Identify which cell holds the provided text, then report its [X, Y] central coordinate. 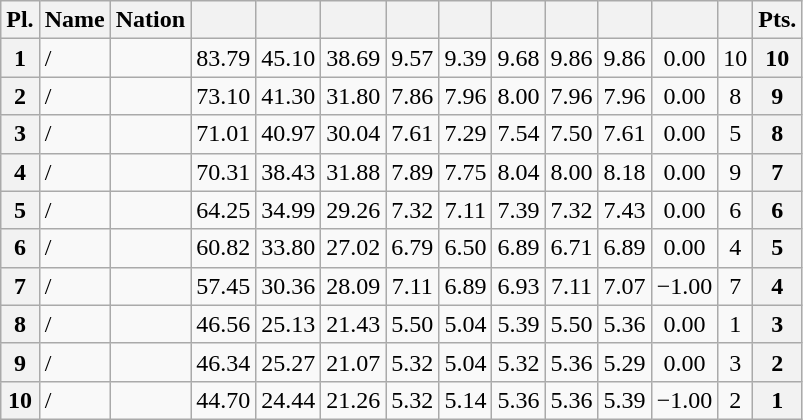
27.02 [354, 248]
Nation [150, 20]
38.43 [288, 172]
Pts. [778, 20]
6.50 [466, 248]
7.39 [518, 210]
25.27 [288, 362]
46.34 [224, 362]
31.88 [354, 172]
6.93 [518, 286]
41.30 [288, 96]
30.04 [354, 134]
Name [74, 20]
7.86 [412, 96]
31.80 [354, 96]
57.45 [224, 286]
7.29 [466, 134]
5.14 [466, 400]
44.70 [224, 400]
33.80 [288, 248]
73.10 [224, 96]
24.44 [288, 400]
8.04 [518, 172]
Pl. [20, 20]
21.07 [354, 362]
6.79 [412, 248]
45.10 [288, 58]
7.75 [466, 172]
25.13 [288, 324]
9.39 [466, 58]
64.25 [224, 210]
9.68 [518, 58]
8.18 [624, 172]
34.99 [288, 210]
46.56 [224, 324]
28.09 [354, 286]
7.43 [624, 210]
21.26 [354, 400]
83.79 [224, 58]
7.07 [624, 286]
7.50 [572, 134]
71.01 [224, 134]
5.29 [624, 362]
7.89 [412, 172]
38.69 [354, 58]
70.31 [224, 172]
6.71 [572, 248]
21.43 [354, 324]
29.26 [354, 210]
9.57 [412, 58]
7.54 [518, 134]
60.82 [224, 248]
30.36 [288, 286]
40.97 [288, 134]
